From the cell containing the given text, extract its center point as [x, y] coordinate. 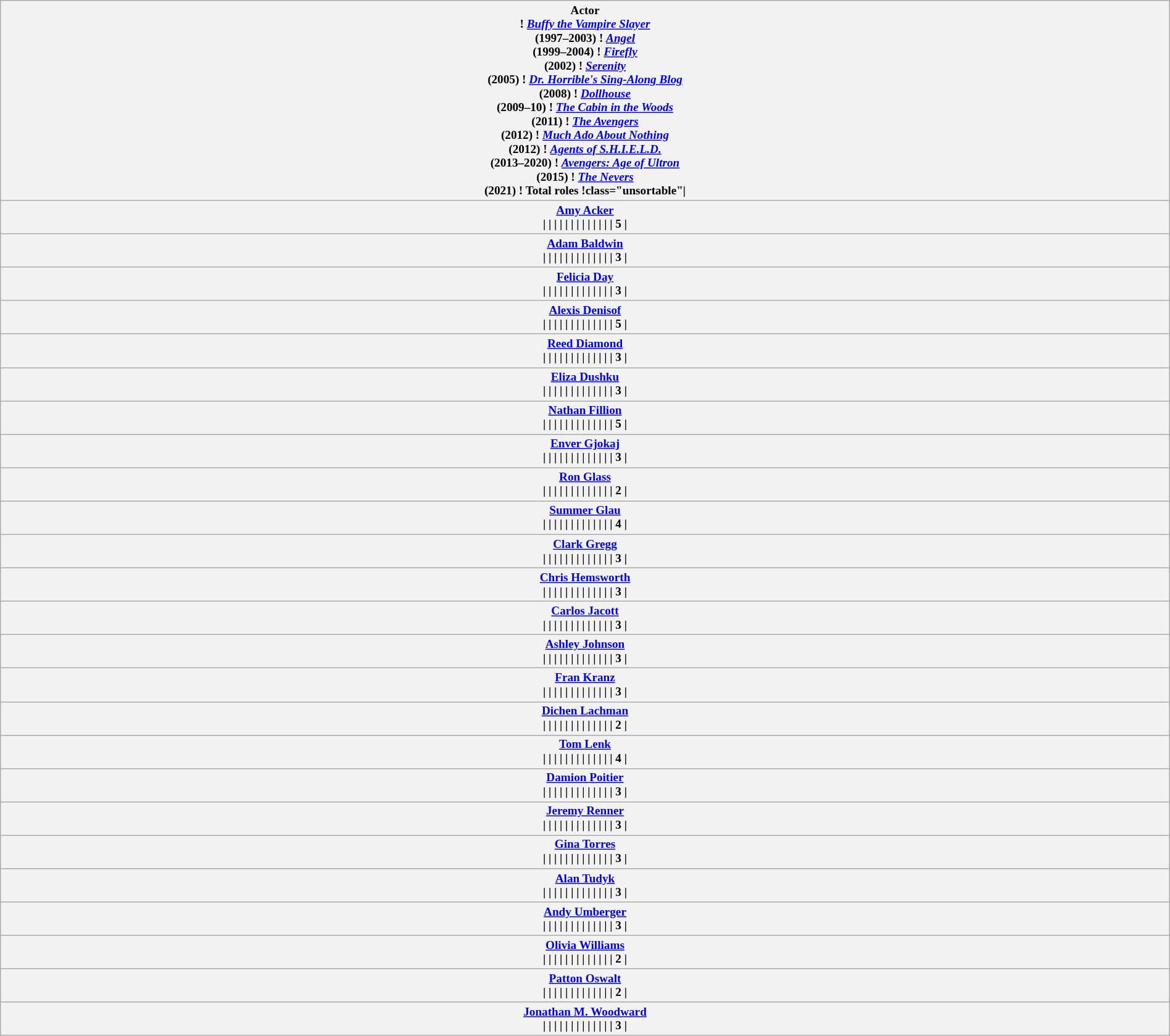
Enver Gjokaj| | | | | | | | | | | | | 3 | [585, 451]
Andy Umberger| | | | | | | | | | | | | 3 | [585, 919]
Tom Lenk| | | | | | | | | | | | | 4 | [585, 752]
Jonathan M. Woodward| | | | | | | | | | | | | 3 | [585, 1019]
Fran Kranz| | | | | | | | | | | | | 3 | [585, 685]
Alexis Denisof| | | | | | | | | | | | | 5 | [585, 317]
Gina Torres| | | | | | | | | | | | | 3 | [585, 852]
Dichen Lachman| | | | | | | | | | | | | 2 | [585, 718]
Patton Oswalt| | | | | | | | | | | | | 2 | [585, 985]
Damion Poitier| | | | | | | | | | | | | 3 | [585, 785]
Alan Tudyk| | | | | | | | | | | | | 3 | [585, 885]
Adam Baldwin| | | | | | | | | | | | | 3 | [585, 251]
Olivia Williams| | | | | | | | | | | | | 2 | [585, 952]
Summer Glau| | | | | | | | | | | | | 4 | [585, 518]
Clark Gregg| | | | | | | | | | | | | 3 | [585, 551]
Eliza Dushku| | | | | | | | | | | | | 3 | [585, 384]
Jeremy Renner| | | | | | | | | | | | | 3 | [585, 818]
Reed Diamond| | | | | | | | | | | | | 3 | [585, 350]
Ashley Johnson| | | | | | | | | | | | | 3 | [585, 652]
Ron Glass| | | | | | | | | | | | | 2 | [585, 484]
Chris Hemsworth| | | | | | | | | | | | | 3 | [585, 584]
Amy Acker| | | | | | | | | | | | | 5 | [585, 217]
Carlos Jacott| | | | | | | | | | | | | 3 | [585, 618]
Felicia Day| | | | | | | | | | | | | 3 | [585, 284]
Nathan Fillion| | | | | | | | | | | | | 5 | [585, 418]
